Search for the cell housing the specified text and yield its (X, Y) center coordinate. 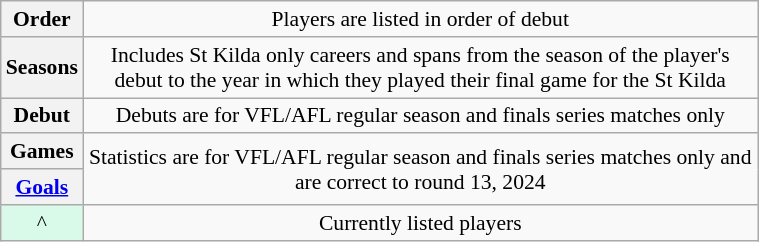
Debuts are for VFL/AFL regular season and finals series matches only (420, 116)
Debut (42, 116)
Seasons (42, 68)
Games (42, 152)
Currently listed players (420, 223)
Statistics are for VFL/AFL regular season and finals series matches only and are correct to round 13, 2024 (420, 170)
Players are listed in order of debut (420, 19)
Includes St Kilda only careers and spans from the season of the player's debut to the year in which they played their final game for the St Kilda (420, 68)
^ (42, 223)
Order (42, 19)
Goals (42, 187)
